Determine the (X, Y) coordinate at the center of the cell enclosing the given text.  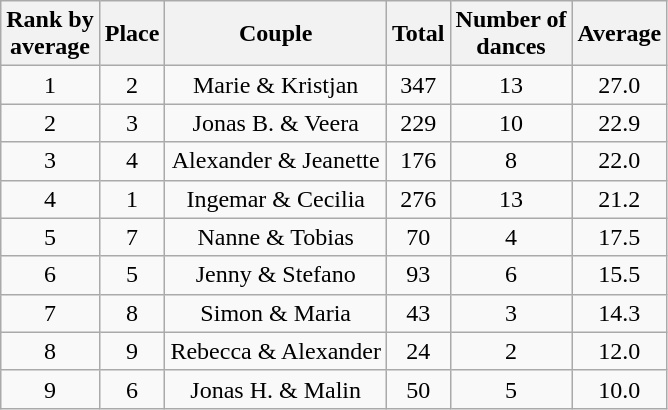
10.0 (620, 389)
22.9 (620, 123)
Total (419, 34)
50 (419, 389)
347 (419, 85)
24 (419, 351)
Marie & Kristjan (276, 85)
Simon & Maria (276, 313)
43 (419, 313)
10 (511, 123)
Alexander & Jeanette (276, 161)
229 (419, 123)
70 (419, 237)
15.5 (620, 275)
12.0 (620, 351)
Ingemar & Cecilia (276, 199)
27.0 (620, 85)
Jonas H. & Malin (276, 389)
Jonas B. & Veera (276, 123)
176 (419, 161)
Number of dances (511, 34)
21.2 (620, 199)
93 (419, 275)
Nanne & Tobias (276, 237)
Average (620, 34)
Place (132, 34)
Couple (276, 34)
Jenny & Stefano (276, 275)
Rebecca & Alexander (276, 351)
17.5 (620, 237)
Rank by average (50, 34)
14.3 (620, 313)
276 (419, 199)
22.0 (620, 161)
